Capture the cell that displays the provided text and extract its (X, Y) central coordinate. 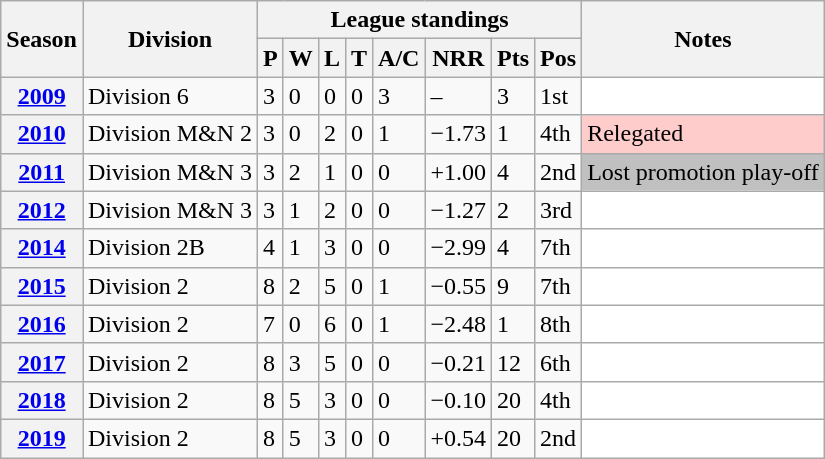
9 (514, 286)
Division M&N 2 (170, 134)
T (358, 58)
League standings (420, 20)
2012 (42, 210)
−2.48 (458, 324)
−0.21 (458, 362)
2015 (42, 286)
−1.73 (458, 134)
8th (558, 324)
Division 2B (170, 248)
2010 (42, 134)
A/C (399, 58)
−0.10 (458, 400)
Notes (704, 39)
Division (170, 39)
Pts (514, 58)
2016 (42, 324)
Season (42, 39)
L (332, 58)
+0.54 (458, 438)
– (458, 96)
6th (558, 362)
+1.00 (458, 172)
2011 (42, 172)
2017 (42, 362)
2014 (42, 248)
Relegated (704, 134)
Lost promotion play-off (704, 172)
−0.55 (458, 286)
6 (332, 324)
W (300, 58)
7 (271, 324)
P (271, 58)
−2.99 (458, 248)
2018 (42, 400)
2009 (42, 96)
3rd (558, 210)
1st (558, 96)
−1.27 (458, 210)
Division 6 (170, 96)
Pos (558, 58)
2019 (42, 438)
12 (514, 362)
NRR (458, 58)
